Determine the [X, Y] coordinate at the center of the cell enclosing the given text.  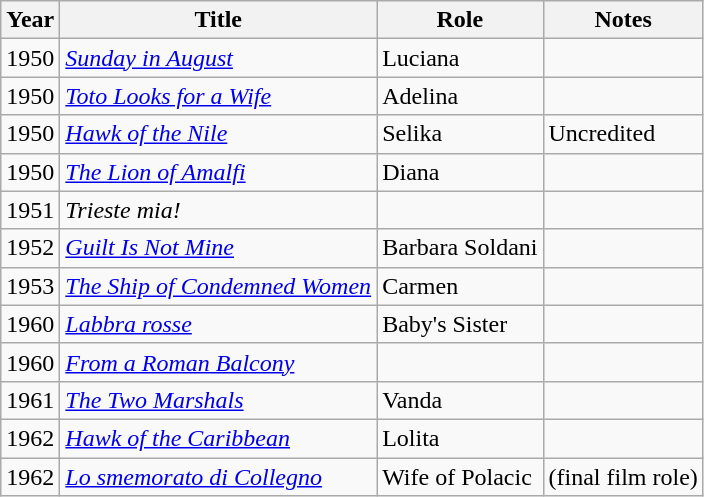
Carmen [460, 286]
Sunday in August [218, 58]
Lo smemorato di Collegno [218, 477]
Adelina [460, 96]
Vanda [460, 400]
1952 [30, 248]
(final film role) [623, 477]
The Two Marshals [218, 400]
1953 [30, 286]
Guilt Is Not Mine [218, 248]
The Ship of Condemned Women [218, 286]
Title [218, 20]
Selika [460, 134]
Hawk of the Caribbean [218, 438]
Year [30, 20]
Notes [623, 20]
The Lion of Amalfi [218, 172]
Lolita [460, 438]
Trieste mia! [218, 210]
Labbra rosse [218, 324]
Wife of Polacic [460, 477]
Hawk of the Nile [218, 134]
Baby's Sister [460, 324]
Role [460, 20]
Luciana [460, 58]
Barbara Soldani [460, 248]
Toto Looks for a Wife [218, 96]
Uncredited [623, 134]
Diana [460, 172]
1951 [30, 210]
From a Roman Balcony [218, 362]
1961 [30, 400]
